Search for the cell housing the specified text and yield its [x, y] center coordinate. 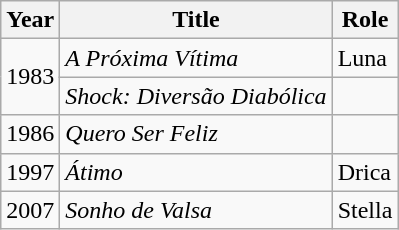
Sonho de Valsa [196, 210]
1983 [30, 77]
A Próxima Vítima [196, 58]
Shock: Diversão Diabólica [196, 96]
Átimo [196, 172]
1986 [30, 134]
Quero Ser Feliz [196, 134]
Drica [365, 172]
2007 [30, 210]
1997 [30, 172]
Luna [365, 58]
Role [365, 20]
Stella [365, 210]
Year [30, 20]
Title [196, 20]
